Find where the given text appears and provide that cell's center as [X, Y] coordinate. 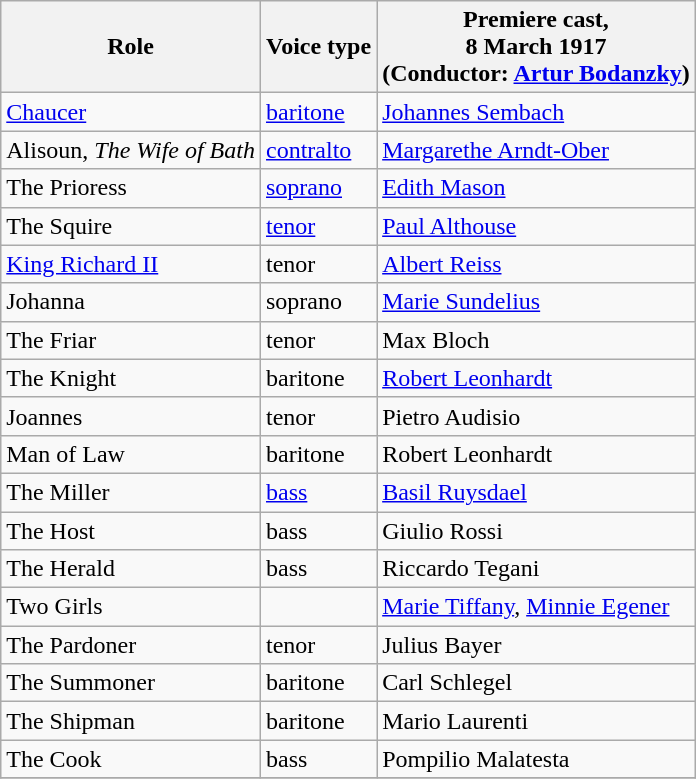
King Richard II [131, 264]
Albert Reiss [536, 264]
Basil Ruysdael [536, 492]
Voice type [318, 47]
Mario Laurenti [536, 721]
The Shipman [131, 721]
Carl Schlegel [536, 683]
Margarethe Arndt-Ober [536, 150]
Johannes Sembach [536, 112]
The Summoner [131, 683]
The Friar [131, 340]
Edith Mason [536, 188]
Paul Althouse [536, 226]
Man of Law [131, 454]
Role [131, 47]
Marie Sundelius [536, 302]
Max Bloch [536, 340]
Pompilio Malatesta [536, 759]
Giulio Rossi [536, 531]
Marie Tiffany, Minnie Egener [536, 607]
The Miller [131, 492]
Julius Bayer [536, 645]
The Herald [131, 569]
The Prioress [131, 188]
Pietro Audisio [536, 416]
Chaucer [131, 112]
The Squire [131, 226]
Johanna [131, 302]
Two Girls [131, 607]
Joannes [131, 416]
Riccardo Tegani [536, 569]
The Knight [131, 378]
The Cook [131, 759]
contralto [318, 150]
The Pardoner [131, 645]
The Host [131, 531]
Premiere cast,8 March 1917(Conductor: Artur Bodanzky) [536, 47]
Alisoun, The Wife of Bath [131, 150]
